Scan for the cell matching the given text and deliver its [x, y] coordinate at center. 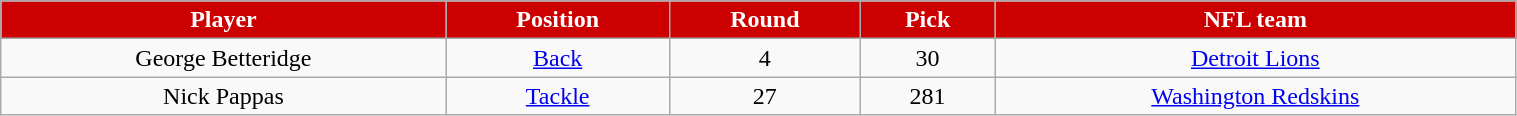
30 [928, 58]
Position [558, 20]
Tackle [558, 96]
Pick [928, 20]
4 [764, 58]
27 [764, 96]
Round [764, 20]
George Betteridge [224, 58]
Detroit Lions [1256, 58]
Washington Redskins [1256, 96]
281 [928, 96]
Back [558, 58]
NFL team [1256, 20]
Nick Pappas [224, 96]
Player [224, 20]
